Detect which cell encompasses the target text, then output its [X, Y] center coordinate. 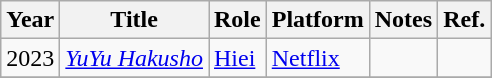
Title [134, 20]
Netflix [318, 58]
YuYu Hakusho [134, 58]
Ref. [464, 20]
2023 [30, 58]
Year [30, 20]
Notes [403, 20]
Hiei [237, 58]
Role [237, 20]
Platform [318, 20]
